Extract the [X, Y] coordinate from the center of the cell holding the provided text.  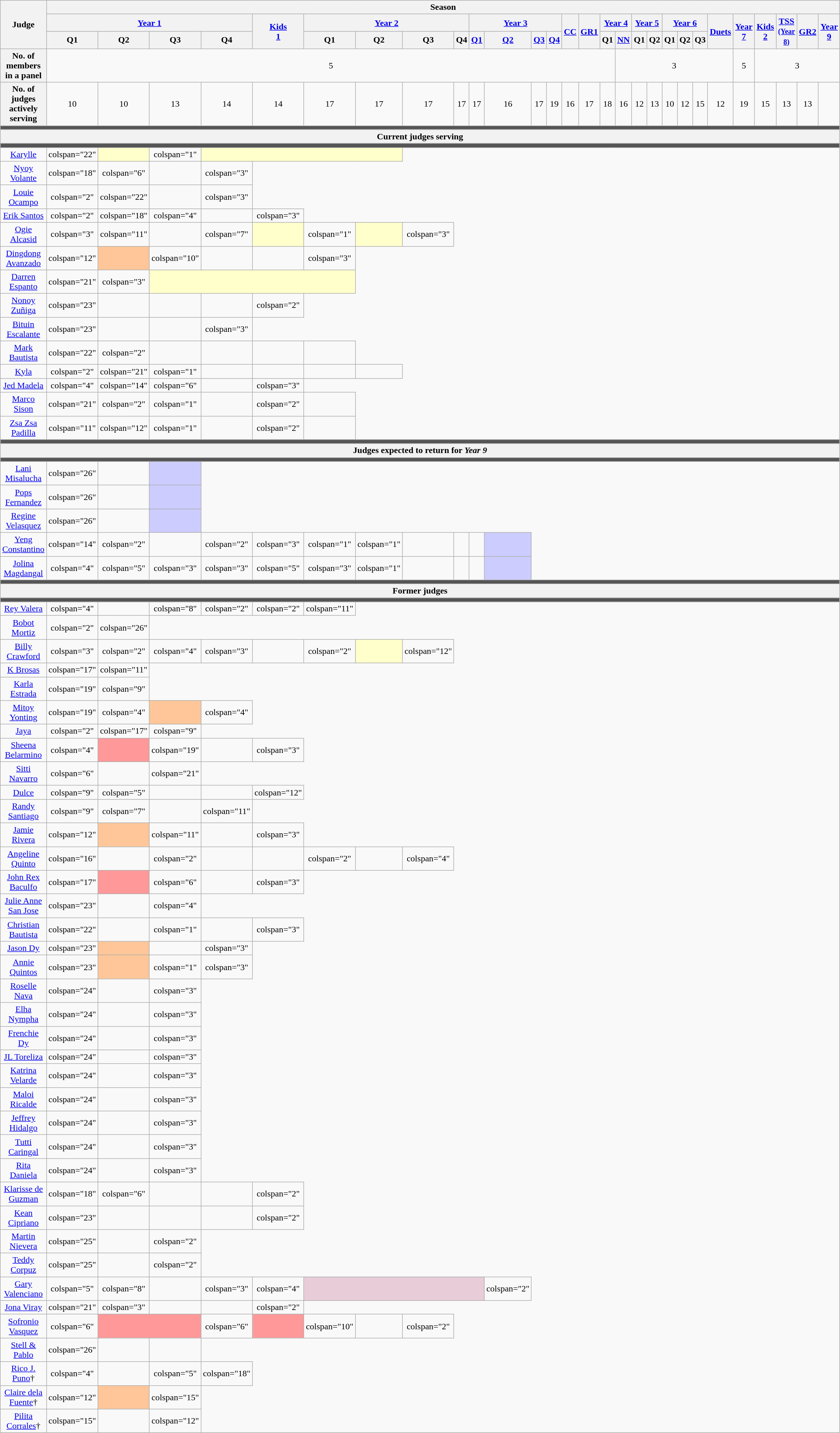
Frenchie Dy [23, 1038]
colspan="16" [72, 858]
Kids1 [278, 31]
Year 4 [616, 23]
Pilita Corrales† [23, 1421]
Julie Anne San Jose [23, 906]
Dulce [23, 792]
Elha Nympha [23, 1015]
Annie Quintos [23, 967]
Jaya [23, 731]
John Rex Baculfo [23, 882]
Mark Bautista [23, 353]
GR1 [589, 31]
JL Toreliza [23, 1057]
CC [570, 31]
Roselle Nava [23, 991]
Season [443, 7]
Year 6 [685, 23]
Jason Dy [23, 948]
Claire dela Fuente† [23, 1397]
Jamie Rivera [23, 835]
Gary Valenciano [23, 1289]
Rey Valera [23, 609]
K Brosas [23, 670]
Former judges [420, 591]
Year 5 [647, 23]
Kids2 [765, 31]
Dingdong Avanzado [23, 258]
Marco Sison [23, 404]
Year 2 [386, 23]
TSS (Year 8) [787, 31]
Teddy Corpuz [23, 1265]
Ogie Alcasid [23, 234]
Judge [23, 25]
Bituin Escalante [23, 329]
18 [608, 104]
Rico J. Puno† [23, 1373]
Billy Crawford [23, 651]
Karla Estrada [23, 688]
Year 9 [829, 31]
No. of members in a panel [23, 66]
Rita Daniela [23, 1170]
Christian Bautista [23, 929]
Jolina Magdangal [23, 568]
Nyoy Volante [23, 173]
Jed Madela [23, 385]
Judges expected to return for Year 9 [420, 450]
Martin Nievera [23, 1242]
Karylle [23, 154]
Nonoy Zuñiga [23, 306]
Zsa Zsa Padilla [23, 428]
Duets [720, 31]
Tutti Caringal [23, 1146]
Jona Viray [23, 1307]
Sofronio Vasquez [23, 1326]
Louie Ocampo [23, 197]
Klarisse de Guzman [23, 1194]
No. of judges actively serving [23, 104]
GR2 [808, 31]
Year7 [744, 31]
Pops Fernandez [23, 497]
Katrina Velarde [23, 1076]
Maloi Ricalde [23, 1099]
Erik Santos [23, 215]
Kean Cipriano [23, 1218]
Current judges serving [420, 136]
NN [624, 40]
Regine Velasquez [23, 520]
Year 3 [516, 23]
Lani Misalucha [23, 473]
Randy Santiago [23, 811]
Yeng Constantino [23, 544]
Sheena Belarmino [23, 750]
Stell & Pablo [23, 1350]
Bobot Mortiz [23, 627]
Mitoy Yonting [23, 712]
Darren Espanto [23, 282]
Angeline Quinto [23, 858]
Sitti Navarro [23, 774]
Year 1 [150, 23]
Kyla [23, 372]
Jeffrey Hidalgo [23, 1123]
